Output the [x, y] coordinate of the center of the cell containing the given text.  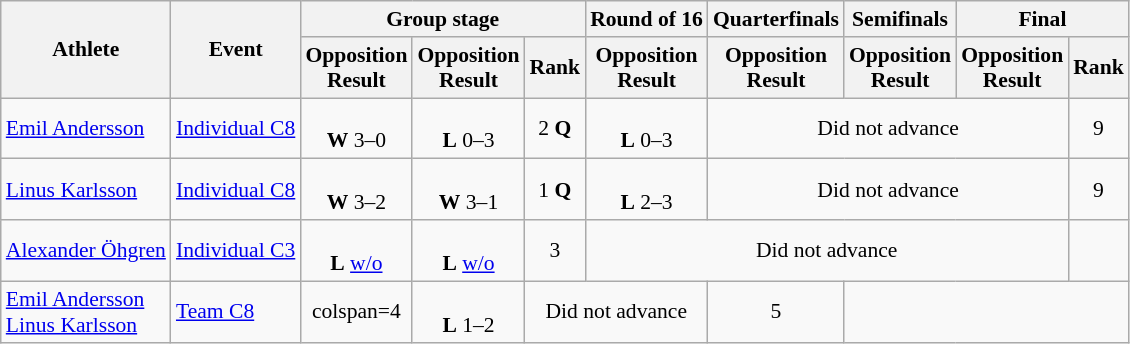
1 Q [556, 190]
L 2–3 [646, 190]
3 [556, 250]
Final [1042, 19]
Round of 16 [646, 19]
Quarterfinals [776, 19]
Semifinals [900, 19]
colspan=4 [356, 312]
Event [236, 50]
W 3–1 [468, 190]
Alexander Öhgren [86, 250]
W 3–0 [356, 128]
Individual C3 [236, 250]
Team C8 [236, 312]
Linus Karlsson [86, 190]
Group stage [442, 19]
W 3–2 [356, 190]
Emil AnderssonLinus Karlsson [86, 312]
Emil Andersson [86, 128]
5 [776, 312]
Athlete [86, 50]
L 1–2 [468, 312]
2 Q [556, 128]
